Return (x, y) of the center of cell containing provided text 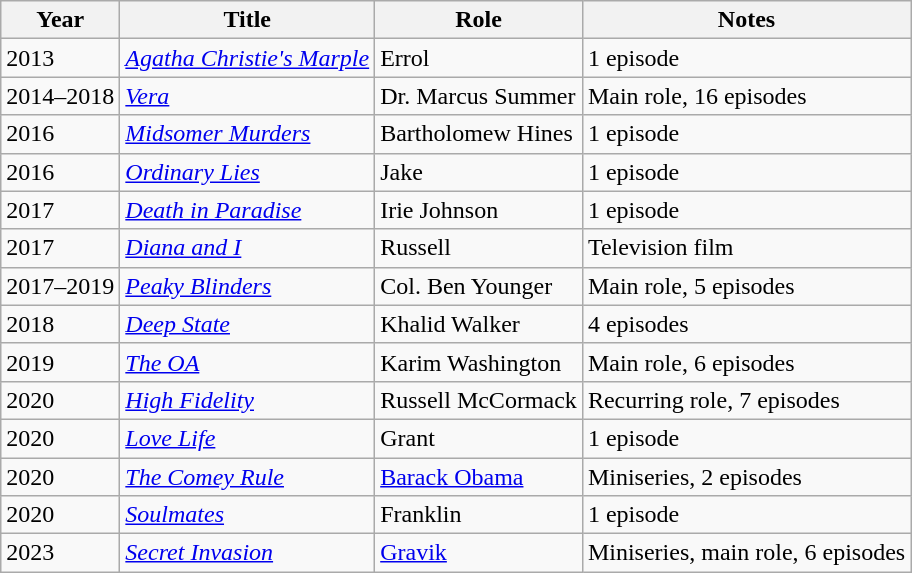
Love Life (248, 438)
Dr. Marcus Summer (479, 96)
The OA (248, 362)
2019 (60, 362)
Gravik (479, 553)
Bartholomew Hines (479, 134)
Errol (479, 58)
Irie Johnson (479, 210)
Miniseries, 2 episodes (746, 477)
2014–2018 (60, 96)
Col. Ben Younger (479, 286)
Title (248, 20)
Year (60, 20)
Soulmates (248, 515)
Television film (746, 248)
Vera (248, 96)
Main role, 5 episodes (746, 286)
Miniseries, main role, 6 episodes (746, 553)
Diana and I (248, 248)
Midsomer Murders (248, 134)
2023 (60, 553)
Khalid Walker (479, 324)
Death in Paradise (248, 210)
Ordinary Lies (248, 172)
Russell McCormack (479, 400)
2017–2019 (60, 286)
Franklin (479, 515)
Karim Washington (479, 362)
Main role, 16 episodes (746, 96)
High Fidelity (248, 400)
Jake (479, 172)
Grant (479, 438)
Secret Invasion (248, 553)
Recurring role, 7 episodes (746, 400)
2013 (60, 58)
Russell (479, 248)
Main role, 6 episodes (746, 362)
Peaky Blinders (248, 286)
Agatha Christie's Marple (248, 58)
Role (479, 20)
2018 (60, 324)
The Comey Rule (248, 477)
Notes (746, 20)
4 episodes (746, 324)
Deep State (248, 324)
Barack Obama (479, 477)
